Output the [X, Y] coordinate of the center of the cell containing the given text.  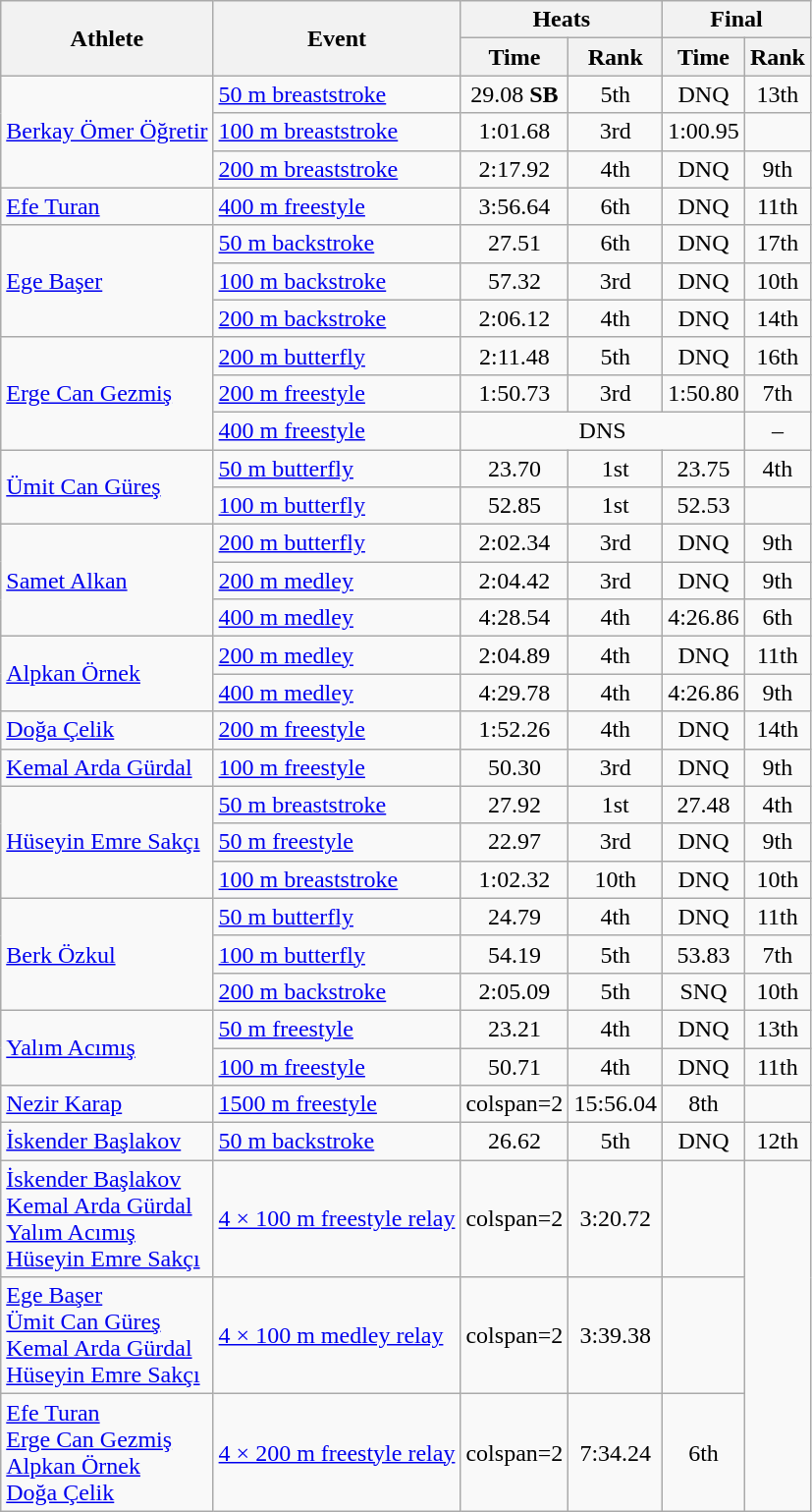
Final [736, 20]
Athlete [107, 38]
3:20.72 [616, 1218]
52.53 [704, 506]
8th [704, 1104]
Samet Alkan [107, 581]
2:11.48 [514, 356]
1:50.80 [704, 393]
23.70 [514, 469]
22.97 [514, 842]
53.83 [704, 954]
3:39.38 [616, 1336]
Ege BaşerÜmit Can GüreşKemal Arda GürdalHüseyin Emre Sakçı [107, 1336]
7:34.24 [616, 1452]
4:29.78 [514, 693]
50.71 [514, 1066]
16th [778, 356]
26.62 [514, 1142]
27.51 [514, 244]
2:02.34 [514, 543]
4 × 100 m freestyle relay [337, 1218]
54.19 [514, 954]
100 m backstroke [337, 281]
2:06.12 [514, 318]
Efe Turan [107, 206]
3:56.64 [514, 206]
27.92 [514, 805]
17th [778, 244]
Hüseyin Emre Sakçı [107, 842]
2:17.92 [514, 169]
Heats [562, 20]
Berk Özkul [107, 954]
23.21 [514, 1029]
1:00.95 [704, 132]
57.32 [514, 281]
Ümit Can Güreş [107, 487]
24.79 [514, 917]
Berkay Ömer Öğretir [107, 132]
– [778, 430]
52.85 [514, 506]
2:05.09 [514, 991]
Nezir Karap [107, 1104]
12th [778, 1142]
4:28.54 [514, 618]
Event [337, 38]
Yalım Acımış [107, 1047]
1:01.68 [514, 132]
DNS [603, 430]
Kemal Arda Gürdal [107, 767]
2:04.89 [514, 655]
Efe TuranErge Can GezmişAlpkan ÖrnekDoğa Çelik [107, 1452]
Erge Can Gezmiş [107, 393]
50.30 [514, 767]
Ege Başer [107, 281]
4 × 100 m medley relay [337, 1336]
29.08 SB [514, 94]
1:52.26 [514, 730]
1:02.32 [514, 879]
27.48 [704, 805]
4 × 200 m freestyle relay [337, 1452]
İskender Başlakov [107, 1142]
SNQ [704, 991]
Doğa Çelik [107, 730]
23.75 [704, 469]
2:04.42 [514, 581]
1:50.73 [514, 393]
Alpkan Örnek [107, 674]
1500 m freestyle [337, 1104]
15:56.04 [616, 1104]
İskender BaşlakovKemal Arda GürdalYalım AcımışHüseyin Emre Sakçı [107, 1218]
200 m breaststroke [337, 169]
